Locate the cell with the specified text and output its [X, Y] center coordinate. 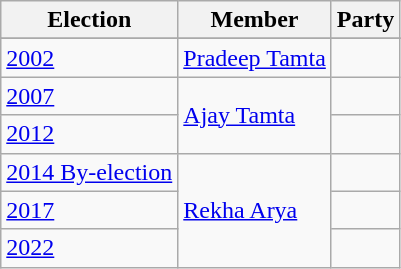
Ajay Tamta [255, 115]
2012 [90, 134]
Pradeep Tamta [255, 58]
2014 By-election [90, 172]
2002 [90, 58]
2017 [90, 210]
2007 [90, 96]
Rekha Arya [255, 210]
Election [90, 20]
Member [255, 20]
Party [365, 20]
2022 [90, 248]
